From the cell containing the given text, extract its center point as [X, Y] coordinate. 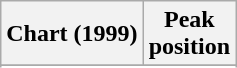
Peakposition [189, 34]
Chart (1999) [72, 34]
